Return (x, y) of the center of cell containing provided text 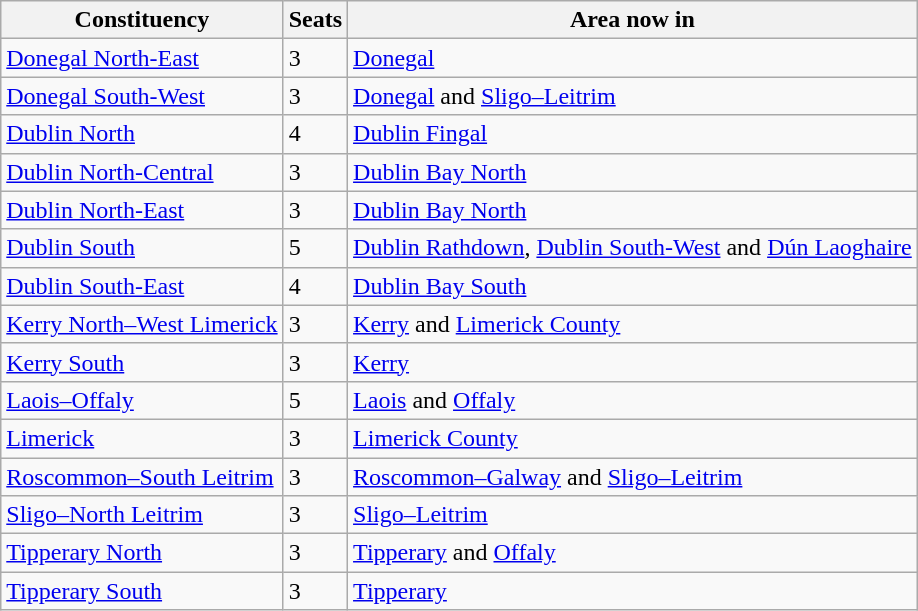
Tipperary North (142, 553)
Dublin Fingal (633, 134)
Laois and Offaly (633, 400)
Tipperary (633, 591)
Dublin North (142, 134)
Limerick (142, 438)
Tipperary South (142, 591)
Dublin Rathdown, Dublin South-West and Dún Laoghaire (633, 248)
Dublin North-Central (142, 172)
Donegal (633, 58)
Dublin Bay South (633, 286)
Roscommon–Galway and Sligo–Leitrim (633, 477)
Dublin South-East (142, 286)
Laois–Offaly (142, 400)
Tipperary and Offaly (633, 553)
Constituency (142, 20)
Seats (315, 20)
Donegal and Sligo–Leitrim (633, 96)
Area now in (633, 20)
Kerry (633, 362)
Kerry North–West Limerick (142, 324)
Donegal North-East (142, 58)
Roscommon–South Leitrim (142, 477)
Dublin South (142, 248)
Sligo–Leitrim (633, 515)
Donegal South-West (142, 96)
Dublin North-East (142, 210)
Kerry South (142, 362)
Limerick County (633, 438)
Kerry and Limerick County (633, 324)
Sligo–North Leitrim (142, 515)
